Capture the cell that displays the provided text and extract its [x, y] central coordinate. 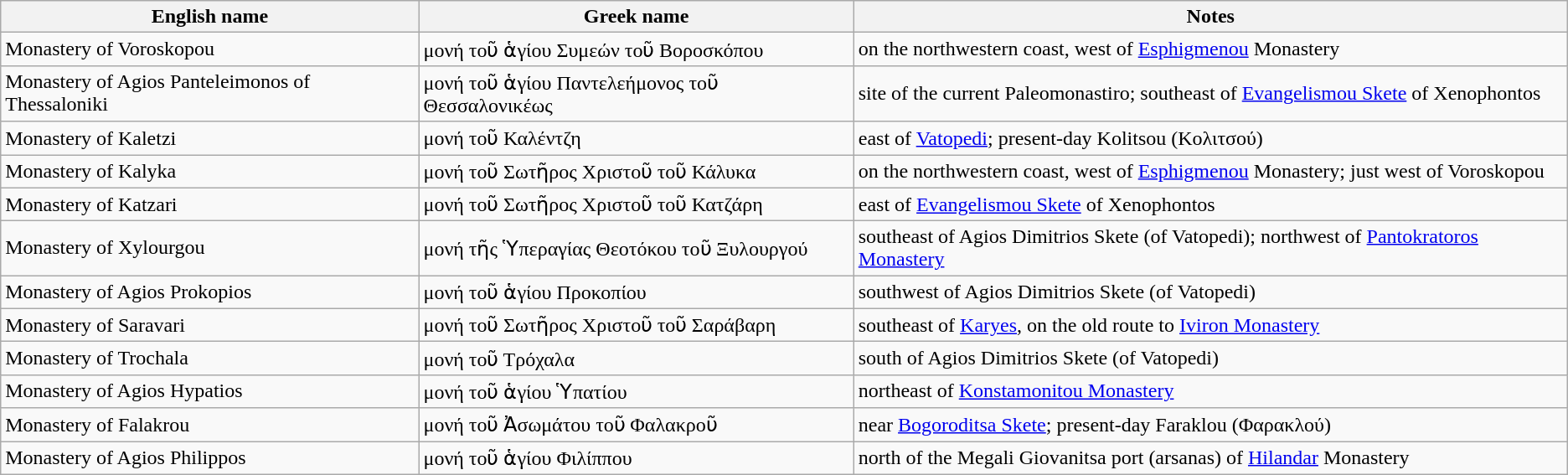
Monastery of Kaletzi [209, 138]
southwest of Agios Dimitrios Skete (of Vatopedi) [1210, 292]
μονή τοῦ ἁγίου Ὑπατίου [637, 391]
μονή τοῦ Καλέντζη [637, 138]
Monastery of Agios Prokopios [209, 292]
μονή τοῦ Τρόχαλα [637, 359]
site of the current Paleomonastiro; southeast of Evangelismou Skete of Xenophontos [1210, 94]
Greek name [637, 17]
μονή τοῦ Σωτῆρος Χριστοῦ τοῦ Κάλυκα [637, 171]
μονή τοῦ Ἀσωμάτου τοῦ Φαλακροῦ [637, 425]
Monastery of Saravari [209, 325]
μονή τῆς Ὑπεραγίας Θεοτόκου τοῦ Ξυλουργού [637, 248]
on the northwestern coast, west of Esphigmenou Monastery [1210, 49]
Monastery of Agios Hypatios [209, 391]
east of Vatopedi; present-day Kolitsou (Κολιτσού) [1210, 138]
Monastery of Xylourgou [209, 248]
northeast of Konstamonitou Monastery [1210, 391]
μονή τοῦ ἁγίου Συμεών τοῦ Βοροσκόπου [637, 49]
μονή τοῦ Σωτῆρος Χριστοῦ τοῦ Σαράβαρη [637, 325]
μονή τοῦ Σωτῆρος Χριστοῦ τοῦ Κατζάρη [637, 204]
southeast of Agios Dimitrios Skete (of Vatopedi); northwest of Pantokratoros Monastery [1210, 248]
Monastery of Agios Panteleimonos of Thessaloniki [209, 94]
μονή τοῦ ἁγίου Φιλίππου [637, 457]
on the northwestern coast, west of Esphigmenou Monastery; just west of Voroskopou [1210, 171]
μονή τοῦ ἁγίου Προκοπίου [637, 292]
Monastery of Kalyka [209, 171]
south of Agios Dimitrios Skete (of Vatopedi) [1210, 359]
Monastery of Falakrou [209, 425]
Monastery of Voroskopou [209, 49]
μονή τοῦ ἁγίου Παντελεήμονος τοῦ Θεσσαλονικέως [637, 94]
southeast of Karyes, on the old route to Iviron Monastery [1210, 325]
English name [209, 17]
north of the Megali Giovanitsa port (arsanas) of Hilandar Monastery [1210, 457]
near Bogoroditsa Skete; present-day Faraklou (Φαρακλού) [1210, 425]
Monastery of Agios Philippos [209, 457]
east of Evangelismou Skete of Xenophontos [1210, 204]
Monastery of Trochala [209, 359]
Notes [1210, 17]
Monastery of Katzari [209, 204]
